Provide the [x, y] coordinate of the cell's center where the given text is located.  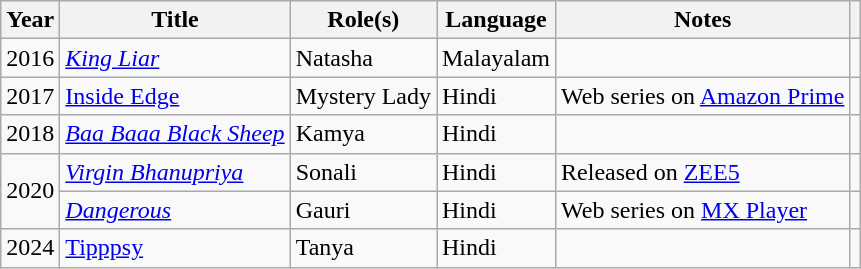
Malayalam [496, 58]
Notes [703, 20]
Natasha [363, 58]
Virgin Bhanupriya [175, 172]
Mystery Lady [363, 96]
Tipppsy [175, 248]
Title [175, 20]
Web series on Amazon Prime [703, 96]
Gauri [363, 210]
2016 [30, 58]
Kamya [363, 134]
King Liar [175, 58]
Baa Baaa Black Sheep [175, 134]
2018 [30, 134]
Inside Edge [175, 96]
Dangerous [175, 210]
2017 [30, 96]
2020 [30, 191]
Year [30, 20]
Tanya [363, 248]
Released on ZEE5 [703, 172]
Sonali [363, 172]
Language [496, 20]
2024 [30, 248]
Web series on MX Player [703, 210]
Role(s) [363, 20]
